Detect which cell encompasses the target text, then output its [x, y] center coordinate. 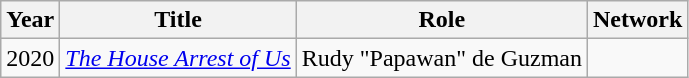
Year [30, 20]
Role [442, 20]
Rudy "Papawan" de Guzman [442, 58]
Network [637, 20]
2020 [30, 58]
The House Arrest of Us [178, 58]
Title [178, 20]
